Search for the cell housing the specified text and yield its (x, y) center coordinate. 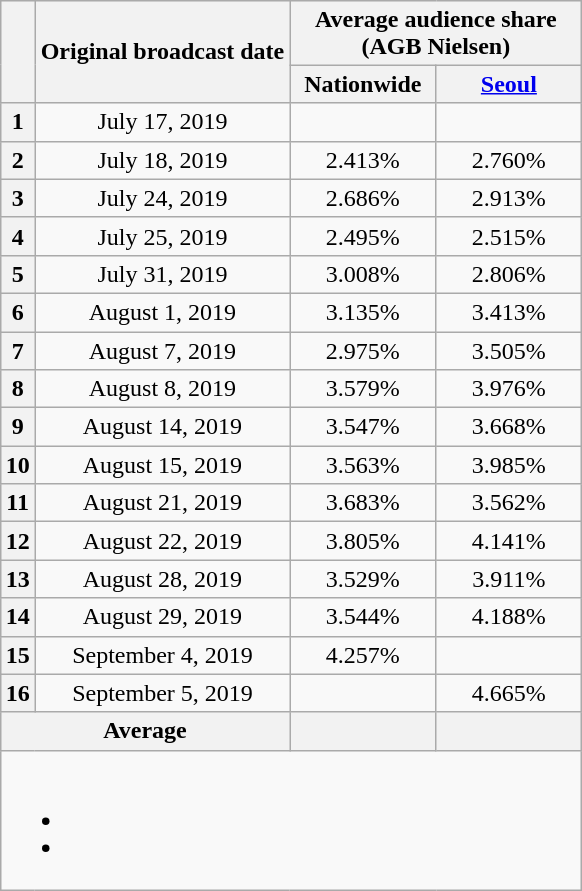
Average (145, 731)
3.547% (363, 427)
1 (18, 122)
Seoul (509, 84)
2.515% (509, 236)
3.563% (363, 465)
16 (18, 693)
August 7, 2019 (162, 351)
3.008% (363, 274)
July 17, 2019 (162, 122)
4.257% (363, 655)
2.913% (509, 198)
August 14, 2019 (162, 427)
15 (18, 655)
2.806% (509, 274)
2.413% (363, 160)
3.529% (363, 579)
August 21, 2019 (162, 503)
5 (18, 274)
3.683% (363, 503)
11 (18, 503)
3.805% (363, 541)
10 (18, 465)
3.413% (509, 312)
2 (18, 160)
2.495% (363, 236)
August 28, 2019 (162, 579)
July 25, 2019 (162, 236)
July 18, 2019 (162, 160)
2.686% (363, 198)
3 (18, 198)
Average audience share(AGB Nielsen) (436, 32)
4.188% (509, 617)
Original broadcast date (162, 52)
3.135% (363, 312)
12 (18, 541)
14 (18, 617)
7 (18, 351)
3.505% (509, 351)
2.975% (363, 351)
3.544% (363, 617)
3.668% (509, 427)
July 24, 2019 (162, 198)
3.562% (509, 503)
2.760% (509, 160)
3.579% (363, 389)
4 (18, 236)
3.976% (509, 389)
July 31, 2019 (162, 274)
4.141% (509, 541)
September 4, 2019 (162, 655)
4.665% (509, 693)
6 (18, 312)
August 8, 2019 (162, 389)
9 (18, 427)
13 (18, 579)
8 (18, 389)
September 5, 2019 (162, 693)
August 22, 2019 (162, 541)
August 15, 2019 (162, 465)
Nationwide (363, 84)
3.985% (509, 465)
August 1, 2019 (162, 312)
3.911% (509, 579)
August 29, 2019 (162, 617)
